From the cell containing the given text, extract its center point as [X, Y] coordinate. 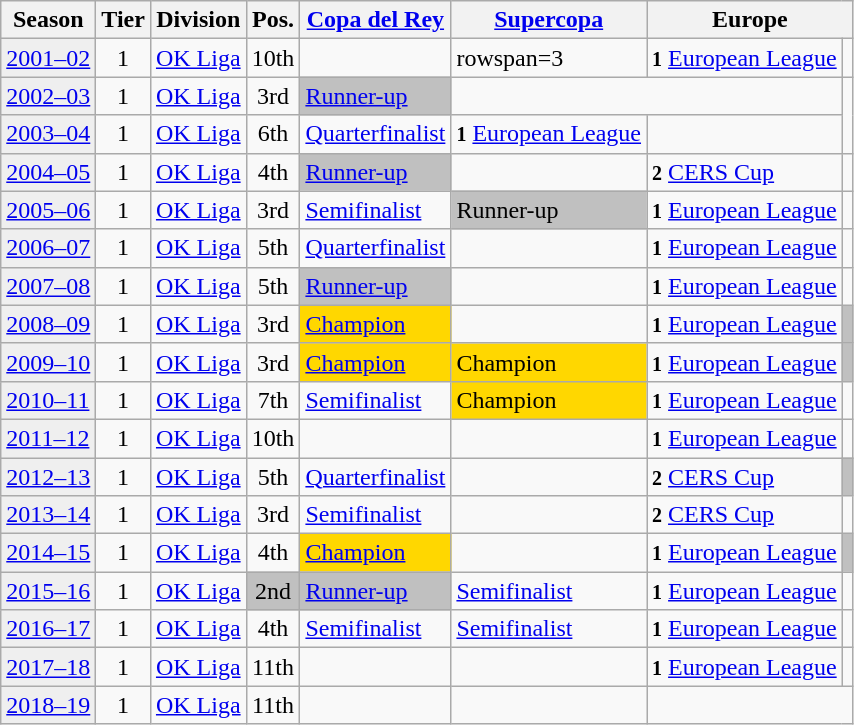
2018–19 [48, 705]
2006–07 [48, 248]
Copa del Rey [376, 20]
2013–14 [48, 515]
2017–18 [48, 667]
7th [273, 400]
2007–08 [48, 286]
2012–13 [48, 477]
2010–11 [48, 400]
6th [273, 134]
2016–17 [48, 629]
Division [198, 20]
2003–04 [48, 134]
2014–15 [48, 553]
2001–02 [48, 58]
2008–09 [48, 324]
2002–03 [48, 96]
2009–10 [48, 362]
Supercopa [549, 20]
2004–05 [48, 172]
2nd [273, 591]
Season [48, 20]
2011–12 [48, 438]
rowspan=3 [549, 58]
Europe [750, 20]
Pos. [273, 20]
2005–06 [48, 210]
Tier [124, 20]
2015–16 [48, 591]
